Locate the cell with the specified text and output its [x, y] center coordinate. 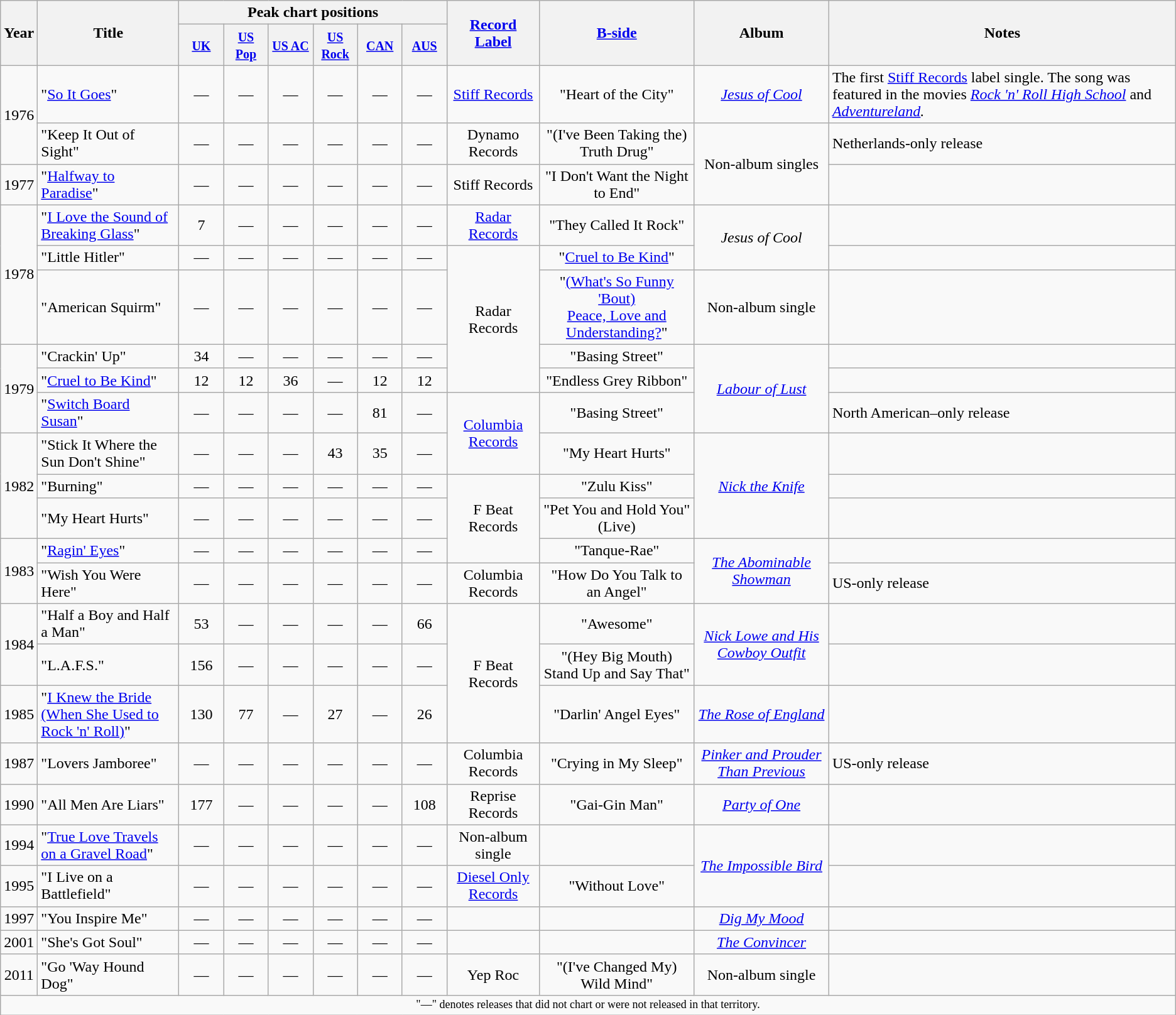
"Zulu Kiss" [617, 486]
"Heart of the City" [617, 94]
US Rock [335, 45]
"Crackin' Up" [108, 356]
"Endless Grey Ribbon" [617, 380]
1982 [19, 486]
36 [290, 380]
"Switch Board Susan" [108, 412]
1979 [19, 388]
Album [761, 33]
"You Inspire Me" [108, 918]
Title [108, 33]
B-side [617, 33]
"Darlin' Angel Eyes" [617, 714]
UK [201, 45]
The Impossible Bird [761, 866]
"Half a Boy and Half a Man" [108, 624]
"I Live on a Battlefield" [108, 886]
Notes [1002, 33]
"True Love Travels on a Gravel Road" [108, 845]
"Stick It Where the Sun Don't Shine" [108, 453]
The Abominable Showman [761, 572]
34 [201, 356]
Dynamo Records [493, 143]
Nick Lowe and His Cowboy Outfit [761, 644]
1984 [19, 644]
"She's Got Soul" [108, 942]
"Little Hitler" [108, 258]
"Awesome" [617, 624]
"Wish You Were Here" [108, 583]
North American–only release [1002, 412]
"I Knew the Bride(When She Used to Rock 'n' Roll)" [108, 714]
"Crying in My Sleep" [617, 764]
Year [19, 33]
The Convincer [761, 942]
"They Called It Rock" [617, 225]
The Rose of England [761, 714]
"Ragin' Eyes" [108, 551]
1976 [19, 114]
"Gai-Gin Man" [617, 804]
130 [201, 714]
Record Label [493, 33]
1994 [19, 845]
53 [201, 624]
Pinker and Prouder Than Previous [761, 764]
"(I've Changed My) Wild Mind" [617, 975]
"American Squirm" [108, 307]
"Pet You and Hold You" (Live) [617, 519]
2011 [19, 975]
43 [335, 453]
"All Men Are Liars" [108, 804]
81 [379, 412]
27 [335, 714]
"Go 'Way Hound Dog" [108, 975]
1983 [19, 572]
66 [425, 624]
Nick the Knife [761, 486]
"Keep It Out of Sight" [108, 143]
177 [201, 804]
"L.A.F.S." [108, 665]
CAN [379, 45]
"Without Love" [617, 886]
Diesel Only Records [493, 886]
Netherlands-only release [1002, 143]
US Pop [246, 45]
"I Love the Sound of Breaking Glass" [108, 225]
Dig My Mood [761, 918]
"Halfway to Paradise" [108, 185]
"So It Goes" [108, 94]
"Burning" [108, 486]
1978 [19, 274]
US AC [290, 45]
2001 [19, 942]
Peak chart positions [313, 13]
"Tanque-Rae" [617, 551]
Party of One [761, 804]
"(Hey Big Mouth)Stand Up and Say That" [617, 665]
1995 [19, 886]
"Lovers Jamboree" [108, 764]
Yep Roc [493, 975]
"(What's So Funny 'Bout)Peace, Love and Understanding?" [617, 307]
"How Do You Talk to an Angel" [617, 583]
1987 [19, 764]
"—" denotes releases that did not chart or were not released in that territory. [588, 1005]
1977 [19, 185]
1997 [19, 918]
7 [201, 225]
"I Don't Want the Night to End" [617, 185]
1985 [19, 714]
108 [425, 804]
Non-album singles [761, 164]
Labour of Lust [761, 388]
1990 [19, 804]
Reprise Records [493, 804]
156 [201, 665]
35 [379, 453]
26 [425, 714]
The first Stiff Records label single. The song was featured in the movies Rock 'n' Roll High School and Adventureland. [1002, 94]
"(I've Been Taking the) Truth Drug" [617, 143]
AUS [425, 45]
77 [246, 714]
